Extract the (X, Y) coordinate from the center of the cell holding the provided text.  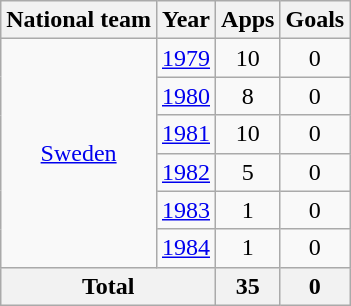
Goals (315, 20)
Year (186, 20)
National team (79, 20)
1979 (186, 58)
Total (108, 286)
5 (248, 172)
1980 (186, 96)
Sweden (79, 153)
1981 (186, 134)
Apps (248, 20)
1983 (186, 210)
8 (248, 96)
1982 (186, 172)
1984 (186, 248)
35 (248, 286)
